Identify which cell holds the provided text, then report its (X, Y) central coordinate. 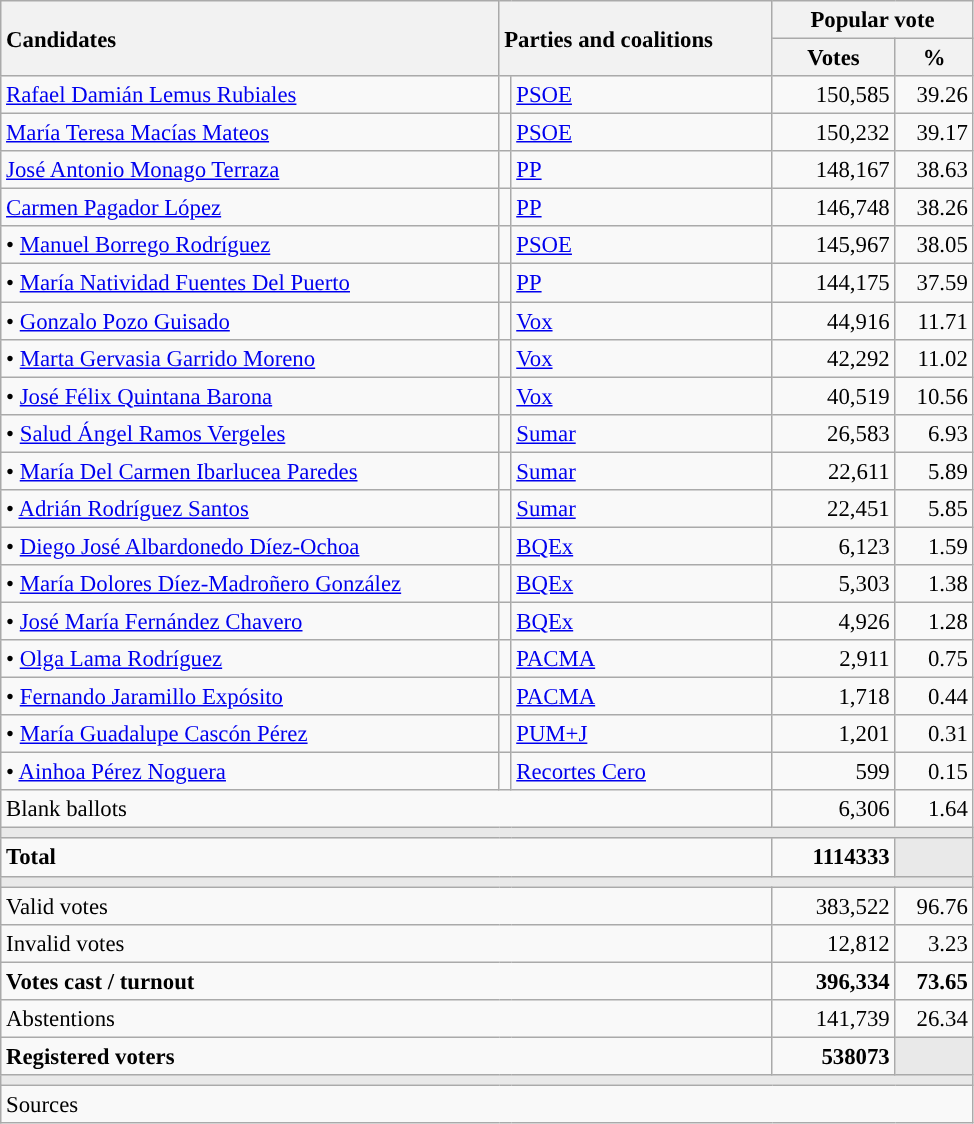
3.23 (934, 943)
• Salud Ángel Ramos Vergeles (250, 433)
538073 (834, 1056)
10.56 (934, 396)
146,748 (834, 208)
Total (386, 858)
Valid votes (386, 906)
Parties and coalitions (636, 38)
6.93 (934, 433)
73.65 (934, 981)
0.75 (934, 659)
383,522 (834, 906)
599 (834, 772)
José Antonio Monago Terraza (250, 170)
145,967 (834, 245)
39.26 (934, 95)
María Teresa Macías Mateos (250, 133)
Blank ballots (386, 809)
• Diego José Albardonedo Díez-Ochoa (250, 546)
Votes (834, 58)
• María Guadalupe Cascón Pérez (250, 734)
26,583 (834, 433)
11.02 (934, 358)
• José Félix Quintana Barona (250, 396)
5,303 (834, 584)
Recortes Cero (642, 772)
0.44 (934, 697)
Popular vote (872, 20)
2,911 (834, 659)
148,167 (834, 170)
0.31 (934, 734)
Candidates (250, 38)
PUM+J (642, 734)
150,232 (834, 133)
• Fernando Jaramillo Expósito (250, 697)
141,739 (834, 1019)
22,611 (834, 471)
6,306 (834, 809)
• Gonzalo Pozo Guisado (250, 321)
0.15 (934, 772)
Carmen Pagador López (250, 208)
Registered voters (386, 1056)
• María Natividad Fuentes Del Puerto (250, 283)
1,201 (834, 734)
144,175 (834, 283)
38.63 (934, 170)
37.59 (934, 283)
6,123 (834, 546)
• Olga Lama Rodríguez (250, 659)
42,292 (834, 358)
1.28 (934, 621)
44,916 (834, 321)
40,519 (834, 396)
4,926 (834, 621)
1.38 (934, 584)
11.71 (934, 321)
12,812 (834, 943)
1.64 (934, 809)
• Adrián Rodríguez Santos (250, 509)
38.05 (934, 245)
1.59 (934, 546)
5.89 (934, 471)
• María Del Carmen Ibarlucea Paredes (250, 471)
% (934, 58)
150,585 (834, 95)
• Ainhoa Pérez Noguera (250, 772)
38.26 (934, 208)
Sources (487, 1104)
• José María Fernández Chavero (250, 621)
96.76 (934, 906)
Votes cast / turnout (386, 981)
5.85 (934, 509)
Rafael Damián Lemus Rubiales (250, 95)
• Marta Gervasia Garrido Moreno (250, 358)
1114333 (834, 858)
26.34 (934, 1019)
Invalid votes (386, 943)
Abstentions (386, 1019)
1,718 (834, 697)
39.17 (934, 133)
• Manuel Borrego Rodríguez (250, 245)
396,334 (834, 981)
22,451 (834, 509)
• María Dolores Díez-Madroñero González (250, 584)
